Detect which cell encompasses the target text, then output its (x, y) center coordinate. 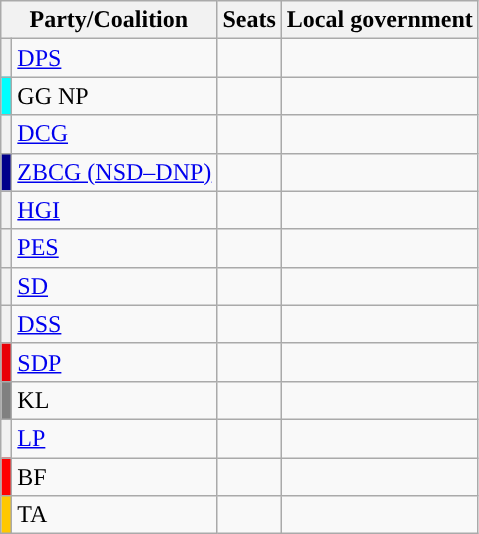
DPS (114, 58)
PES (114, 248)
SDP (114, 362)
DSS (114, 324)
KL (114, 400)
SD (114, 286)
Seats (249, 20)
BF (114, 477)
Local government (380, 20)
LP (114, 438)
ZBCG (NSD–DNP) (114, 172)
GG NP (114, 96)
DCG (114, 134)
Party/Coalition (109, 20)
TA (114, 515)
HGI (114, 210)
